Provide the [X, Y] coordinate of the cell's center where the given text is located.  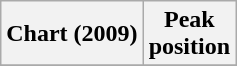
Peakposition [189, 34]
Chart (2009) [72, 34]
